For the text-containing cell, return its midpoint in [X, Y] coordinate format. 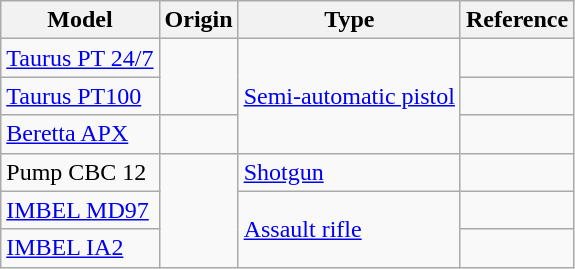
Semi-automatic pistol [349, 96]
Assault rifle [349, 229]
Beretta APX [80, 134]
Type [349, 20]
IMBEL MD97 [80, 210]
Origin [198, 20]
Pump CBC 12 [80, 172]
IMBEL IA2 [80, 248]
Model [80, 20]
Taurus PT100 [80, 96]
Reference [516, 20]
Taurus PT 24/7 [80, 58]
Shotgun [349, 172]
